Capture the cell that displays the provided text and extract its (X, Y) central coordinate. 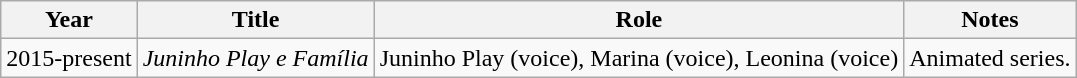
Title (256, 20)
Notes (990, 20)
Juninho Play (voice), Marina (voice), Leonina (voice) (639, 58)
Role (639, 20)
Year (69, 20)
2015-present (69, 58)
Juninho Play e Família (256, 58)
Animated series. (990, 58)
